Output the (x, y) coordinate of the center of the cell containing the given text.  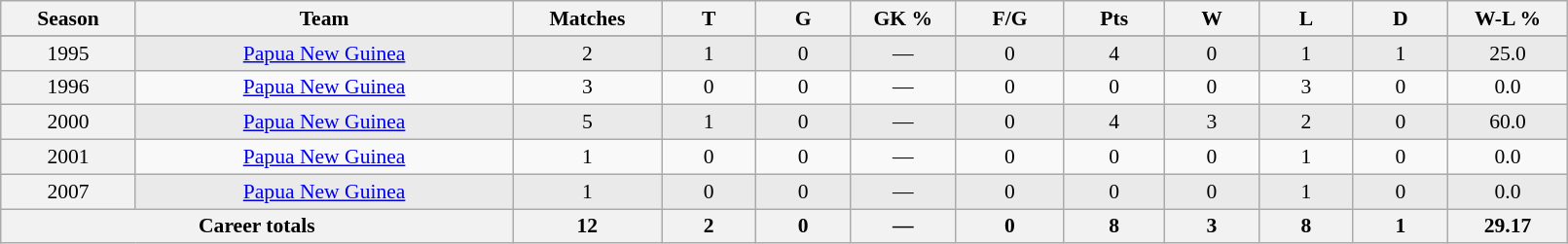
Pts (1114, 18)
Team (324, 18)
G (804, 18)
T (709, 18)
12 (588, 227)
W (1213, 18)
29.17 (1508, 227)
Season (68, 18)
Career totals (257, 227)
L (1306, 18)
25.0 (1508, 53)
W-L % (1508, 18)
Matches (588, 18)
GK % (903, 18)
60.0 (1508, 122)
2007 (68, 192)
F/G (1010, 18)
1996 (68, 87)
D (1400, 18)
5 (588, 122)
1995 (68, 53)
2000 (68, 122)
2001 (68, 157)
